Provide the (X, Y) coordinate of the cell's center where the given text is located.  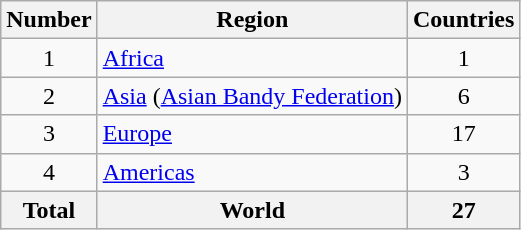
Region (252, 20)
6 (463, 96)
17 (463, 134)
Countries (463, 20)
Americas (252, 172)
2 (49, 96)
Europe (252, 134)
Number (49, 20)
27 (463, 210)
Africa (252, 58)
Total (49, 210)
World (252, 210)
Asia (Asian Bandy Federation) (252, 96)
4 (49, 172)
